Output the (X, Y) coordinate of the center of the cell containing the given text.  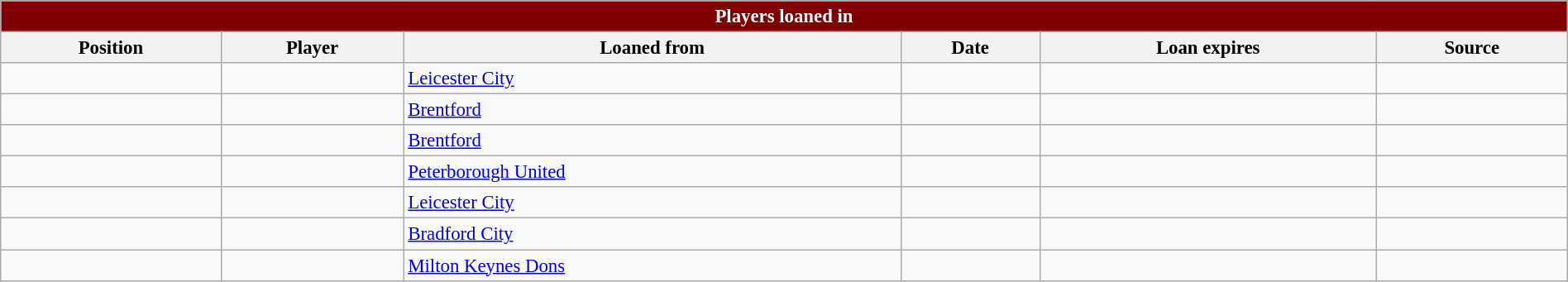
Position (111, 48)
Peterborough United (652, 172)
Source (1472, 48)
Bradford City (652, 234)
Players loaned in (784, 17)
Player (313, 48)
Loan expires (1207, 48)
Loaned from (652, 48)
Milton Keynes Dons (652, 265)
Date (970, 48)
